Locate the cell with the specified text and output its [x, y] center coordinate. 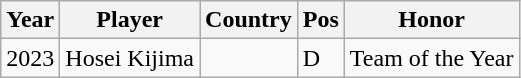
Team of the Year [432, 58]
Country [249, 20]
Year [30, 20]
Hosei Kijima [130, 58]
D [320, 58]
2023 [30, 58]
Pos [320, 20]
Player [130, 20]
Honor [432, 20]
